Determine the (x, y) coordinate at the center of the cell enclosing the given text.  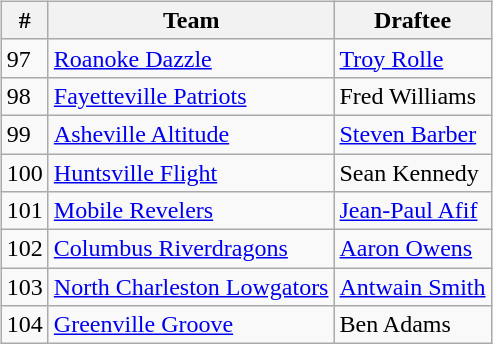
101 (24, 211)
103 (24, 287)
Aaron Owens (412, 249)
104 (24, 325)
Huntsville Flight (191, 173)
100 (24, 173)
Antwain Smith (412, 287)
Asheville Altitude (191, 134)
Mobile Revelers (191, 211)
97 (24, 58)
North Charleston Lowgators (191, 287)
Ben Adams (412, 325)
Troy Rolle (412, 58)
# (24, 20)
99 (24, 134)
Greenville Groove (191, 325)
Columbus Riverdragons (191, 249)
Fayetteville Patriots (191, 96)
98 (24, 96)
Steven Barber (412, 134)
Jean-Paul Afif (412, 211)
Fred Williams (412, 96)
Draftee (412, 20)
Team (191, 20)
Sean Kennedy (412, 173)
Roanoke Dazzle (191, 58)
102 (24, 249)
